Capture the cell that displays the provided text and extract its [X, Y] central coordinate. 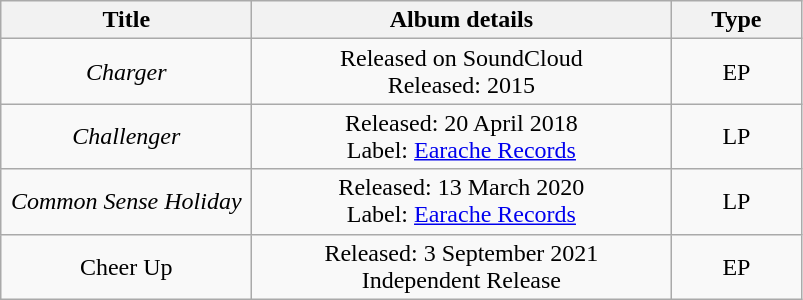
Common Sense Holiday [126, 202]
Challenger [126, 136]
Charger [126, 72]
Type [736, 20]
Released: 3 September 2021Independent Release [462, 266]
Released: 20 April 2018Label: Earache Records [462, 136]
Released on SoundCloudReleased: 2015 [462, 72]
Released: 13 March 2020Label: Earache Records [462, 202]
Title [126, 20]
Album details [462, 20]
Cheer Up [126, 266]
